Determine the [x, y] coordinate at the center of the cell enclosing the given text.  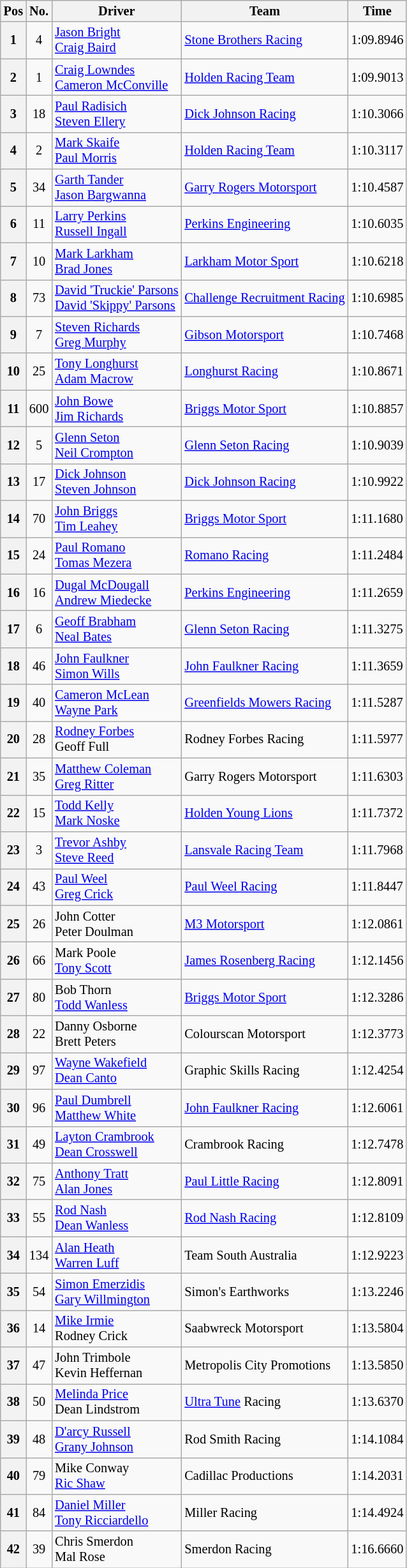
42 [13, 1549]
1:10.8857 [377, 409]
1:11.1680 [377, 519]
Steven Richards Greg Murphy [116, 335]
Simon's Earthworks [264, 1292]
46 [39, 666]
1:13.6370 [377, 1402]
Paul Radisich Steven Ellery [116, 114]
Gibson Motorsport [264, 335]
37 [13, 1366]
1:12.3773 [377, 1034]
Paul Little Racing [264, 1181]
1:10.9922 [377, 482]
1:14.2031 [377, 1476]
1:11.7372 [377, 813]
1:11.3275 [377, 629]
1:12.4254 [377, 1071]
1:12.0861 [377, 924]
Geoff Brabham Neal Bates [116, 629]
Mike Conway Ric Shaw [116, 1476]
Layton Crambrook Dean Crosswell [116, 1145]
Team South Australia [264, 1255]
1:10.9039 [377, 445]
1:09.8946 [377, 40]
Graphic Skills Racing [264, 1071]
27 [13, 997]
50 [39, 1402]
Smerdon Racing [264, 1549]
Team [264, 11]
80 [39, 997]
Danny Osborne Brett Peters [116, 1034]
Colourscan Motorsport [264, 1034]
1:12.6061 [377, 1108]
31 [13, 1145]
Melinda Price Dean Lindstrom [116, 1402]
1:10.8671 [377, 372]
20 [13, 739]
1:12.8109 [377, 1218]
33 [13, 1218]
Rod Smith Racing [264, 1439]
1:12.8091 [377, 1181]
Garth Tander Jason Bargwanna [116, 188]
Time [377, 11]
1:11.6303 [377, 776]
12 [13, 445]
Greenfields Mowers Racing [264, 703]
Wayne Wakefield Dean Canto [116, 1071]
1:11.8447 [377, 887]
13 [13, 482]
1:13.2246 [377, 1292]
John Briggs Tim Leahey [116, 519]
1:14.4924 [377, 1512]
1:13.5804 [377, 1329]
Jason Bright Craig Baird [116, 40]
Anthony Tratt Alan Jones [116, 1181]
Crambrook Racing [264, 1145]
96 [39, 1108]
1:11.5287 [377, 703]
Rod Nash Racing [264, 1218]
Daniel Miller Tony Ricciardello [116, 1512]
19 [13, 703]
Romano Racing [264, 555]
David 'Truckie' Parsons David 'Skippy' Parsons [116, 298]
Pos [13, 11]
Mark Larkham Brad Jones [116, 261]
1:11.7968 [377, 850]
1:10.4587 [377, 188]
134 [39, 1255]
Rod Nash Dean Wanless [116, 1218]
21 [13, 776]
Alan Heath Warren Luff [116, 1255]
Lansvale Racing Team [264, 850]
Glenn Seton Neil Crompton [116, 445]
97 [39, 1071]
M3 Motorsport [264, 924]
Larkham Motor Sport [264, 261]
Paul Romano Tomas Mezera [116, 555]
Rodney Forbes Geoff Full [116, 739]
Cadillac Productions [264, 1476]
1:13.5850 [377, 1366]
Mark Poole Tony Scott [116, 960]
49 [39, 1145]
Rodney Forbes Racing [264, 739]
1:10.6985 [377, 298]
79 [39, 1476]
Longhurst Racing [264, 372]
Paul Weel Greg Crick [116, 887]
Dugal McDougall Andrew Miedecke [116, 592]
Ultra Tune Racing [264, 1402]
D'arcy Russell Grany Johnson [116, 1439]
47 [39, 1366]
1:10.3117 [377, 151]
600 [39, 409]
1:10.6218 [377, 261]
1:12.1456 [377, 960]
1:14.1084 [377, 1439]
Larry Perkins Russell Ingall [116, 224]
29 [13, 1071]
John Trimbole Kevin Heffernan [116, 1366]
Metropolis City Promotions [264, 1366]
66 [39, 960]
Challenge Recruitment Racing [264, 298]
Matthew Coleman Greg Ritter [116, 776]
Bob Thorn Todd Wanless [116, 997]
84 [39, 1512]
Stone Brothers Racing [264, 40]
Mike Irmie Rodney Crick [116, 1329]
48 [39, 1439]
John Cotter Peter Doulman [116, 924]
43 [39, 887]
1:10.3066 [377, 114]
Todd Kelly Mark Noske [116, 813]
1:10.6035 [377, 224]
30 [13, 1108]
75 [39, 1181]
54 [39, 1292]
1:09.9013 [377, 77]
Tony Longhurst Adam Macrow [116, 372]
1:12.7478 [377, 1145]
James Rosenberg Racing [264, 960]
Dick Johnson Steven Johnson [116, 482]
Trevor Ashby Steve Reed [116, 850]
John Bowe Jim Richards [116, 409]
Saabwreck Motorsport [264, 1329]
70 [39, 519]
1:12.9223 [377, 1255]
36 [13, 1329]
Driver [116, 11]
Miller Racing [264, 1512]
32 [13, 1181]
Craig Lowndes Cameron McConville [116, 77]
Paul Dumbrell Matthew White [116, 1108]
73 [39, 298]
1:11.3659 [377, 666]
1:11.5977 [377, 739]
23 [13, 850]
1:11.2484 [377, 555]
9 [13, 335]
No. [39, 11]
41 [13, 1512]
Chris Smerdon Mal Rose [116, 1549]
1:11.2659 [377, 592]
1:16.6660 [377, 1549]
1:12.3286 [377, 997]
Simon Emerzidis Gary Willmington [116, 1292]
Paul Weel Racing [264, 887]
55 [39, 1218]
8 [13, 298]
Cameron McLean Wayne Park [116, 703]
Holden Young Lions [264, 813]
John Faulkner Simon Wills [116, 666]
1:10.7468 [377, 335]
38 [13, 1402]
Mark Skaife Paul Morris [116, 151]
